Scan for the cell matching the given text and deliver its [x, y] coordinate at center. 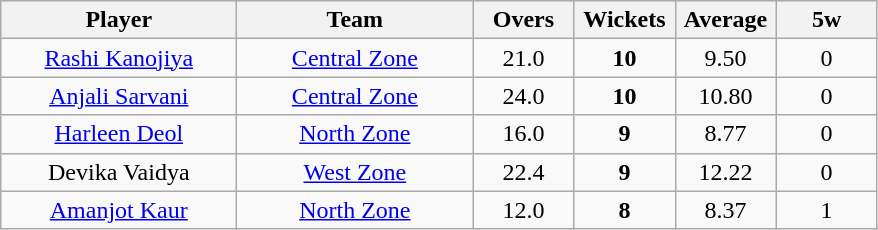
Wickets [624, 20]
8.77 [726, 134]
22.4 [524, 172]
Rashi Kanojiya [119, 58]
West Zone [355, 172]
10.80 [726, 96]
16.0 [524, 134]
12.22 [726, 172]
Player [119, 20]
9.50 [726, 58]
21.0 [524, 58]
Team [355, 20]
Amanjot Kaur [119, 210]
Harleen Deol [119, 134]
8 [624, 210]
1 [826, 210]
Overs [524, 20]
Average [726, 20]
8.37 [726, 210]
5w [826, 20]
24.0 [524, 96]
12.0 [524, 210]
Anjali Sarvani [119, 96]
Devika Vaidya [119, 172]
